Pinpoint the cell where the given text exists, returning its [x, y] midpoint coordinate. 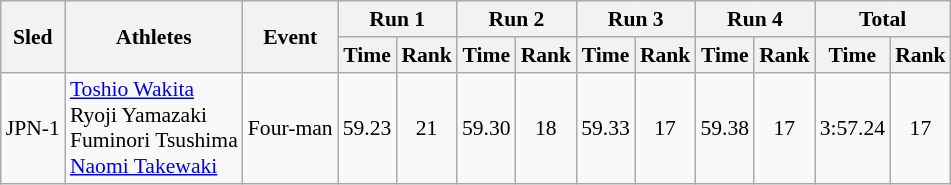
Run 4 [754, 19]
Run 1 [398, 19]
JPN-1 [33, 128]
21 [426, 128]
Run 2 [516, 19]
Sled [33, 36]
Run 3 [636, 19]
3:57.24 [852, 128]
59.30 [486, 128]
Athletes [154, 36]
59.23 [368, 128]
59.33 [606, 128]
Event [290, 36]
59.38 [724, 128]
Four-man [290, 128]
Toshio WakitaRyoji YamazakiFuminori TsushimaNaomi Takewaki [154, 128]
Total [883, 19]
18 [546, 128]
